Pinpoint the cell where the given text exists, returning its [X, Y] midpoint coordinate. 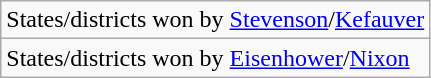
States/districts won by Stevenson/Kefauver [216, 20]
States/districts won by Eisenhower/Nixon [216, 58]
